For the text-containing cell, return its midpoint in (X, Y) coordinate format. 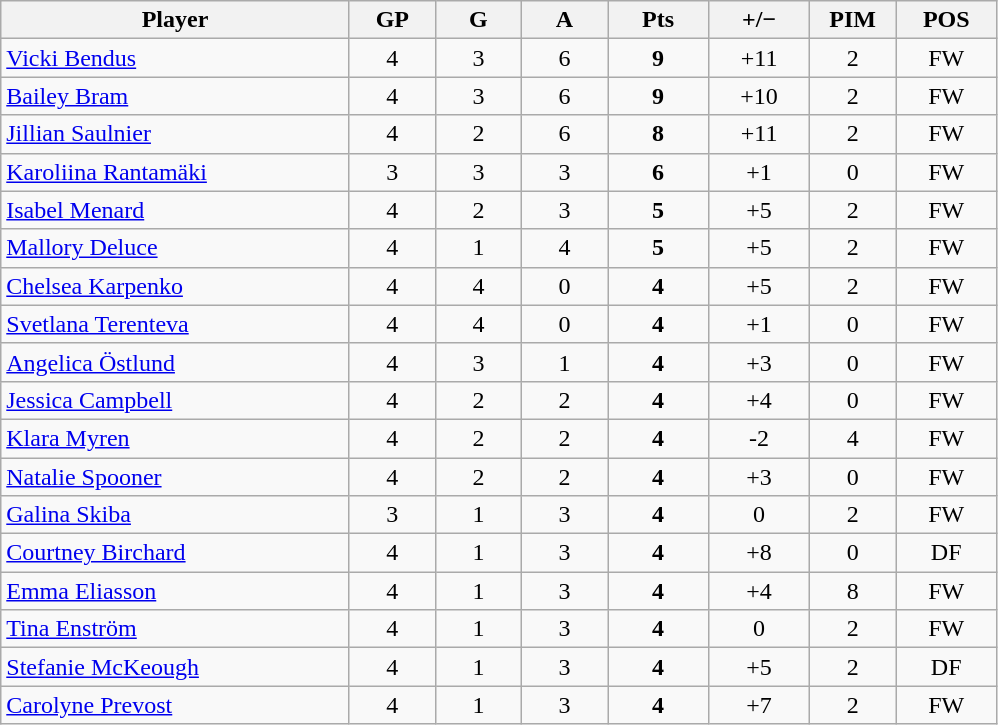
Natalie Spooner (176, 477)
Vicki Bendus (176, 58)
PIM (853, 20)
Bailey Bram (176, 96)
Mallory Deluce (176, 248)
Stefanie McKeough (176, 667)
Player (176, 20)
Karoliina Rantamäki (176, 172)
Jessica Campbell (176, 400)
A (564, 20)
+10 (760, 96)
+/− (760, 20)
Angelica Östlund (176, 362)
-2 (760, 438)
Tina Enström (176, 629)
Isabel Menard (176, 210)
Klara Myren (176, 438)
+7 (760, 705)
Galina Skiba (176, 515)
G (478, 20)
Courtney Birchard (176, 553)
Chelsea Karpenko (176, 286)
POS (946, 20)
+8 (760, 553)
Svetlana Terenteva (176, 324)
Pts (658, 20)
Jillian Saulnier (176, 134)
Carolyne Prevost (176, 705)
Emma Eliasson (176, 591)
GP (392, 20)
